Pinpoint the cell where the given text exists, returning its [x, y] midpoint coordinate. 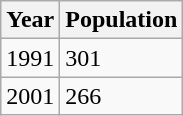
2001 [30, 96]
301 [122, 58]
1991 [30, 58]
Population [122, 20]
Year [30, 20]
266 [122, 96]
